Return (x, y) of the center of cell containing provided text 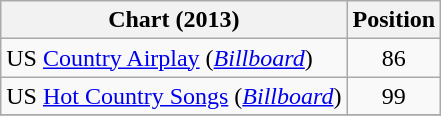
Chart (2013) (174, 20)
Position (394, 20)
86 (394, 58)
99 (394, 96)
US Hot Country Songs (Billboard) (174, 96)
US Country Airplay (Billboard) (174, 58)
